From the cell containing the given text, extract its center point as [x, y] coordinate. 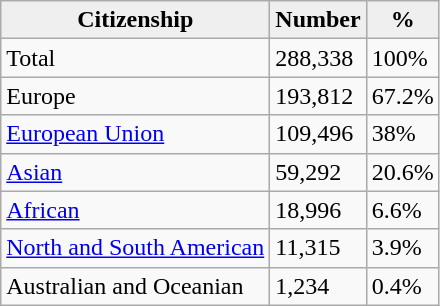
20.6% [402, 172]
1,234 [318, 286]
109,496 [318, 134]
6.6% [402, 210]
African [136, 210]
0.4% [402, 286]
Citizenship [136, 20]
67.2% [402, 96]
Europe [136, 96]
Number [318, 20]
193,812 [318, 96]
18,996 [318, 210]
European Union [136, 134]
59,292 [318, 172]
% [402, 20]
North and South American [136, 248]
3.9% [402, 248]
288,338 [318, 58]
100% [402, 58]
11,315 [318, 248]
38% [402, 134]
Asian [136, 172]
Australian and Oceanian [136, 286]
Total [136, 58]
